Provide the [x, y] coordinate of the cell's center where the given text is located.  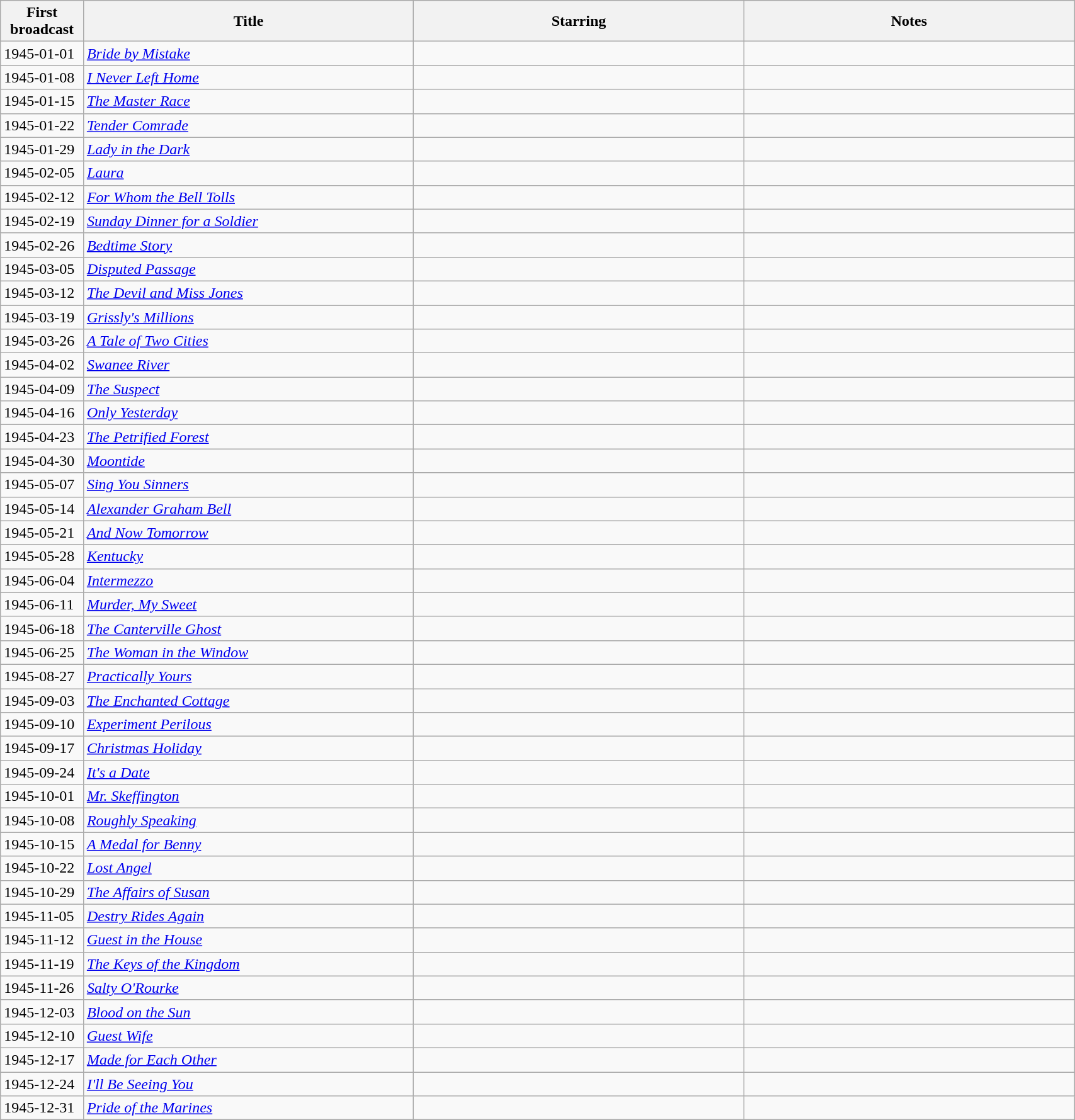
I Never Left Home [248, 77]
1945-01-01 [42, 54]
For Whom the Bell Tolls [248, 197]
1945-02-19 [42, 221]
Notes [909, 21]
1945-10-22 [42, 868]
1945-06-25 [42, 652]
1945-12-10 [42, 1036]
1945-04-02 [42, 365]
The Master Race [248, 101]
1945-12-31 [42, 1108]
A Medal for Benny [248, 844]
1945-02-12 [42, 197]
Mr. Skeffington [248, 796]
Laura [248, 173]
The Devil and Miss Jones [248, 293]
Starring [579, 21]
Bedtime Story [248, 245]
The Suspect [248, 389]
1945-06-04 [42, 580]
Made for Each Other [248, 1060]
1945-04-23 [42, 437]
1945-06-11 [42, 604]
Roughly Speaking [248, 820]
Pride of the Marines [248, 1108]
1945-12-24 [42, 1083]
Only Yesterday [248, 413]
1945-05-14 [42, 509]
Bride by Mistake [248, 54]
Sing You Sinners [248, 485]
The Keys of the Kingdom [248, 964]
1945-10-01 [42, 796]
1945-09-24 [42, 772]
The Canterville Ghost [248, 628]
Practically Yours [248, 676]
Tender Comrade [248, 125]
1945-01-15 [42, 101]
Guest in the House [248, 940]
1945-01-29 [42, 149]
Title [248, 21]
The Petrified Forest [248, 437]
Lady in the Dark [248, 149]
1945-12-03 [42, 1012]
Blood on the Sun [248, 1012]
Kentucky [248, 557]
1945-02-26 [42, 245]
A Tale of Two Cities [248, 341]
Grissly's Millions [248, 317]
First broadcast [42, 21]
1945-06-18 [42, 628]
The Woman in the Window [248, 652]
1945-09-03 [42, 701]
1945-03-19 [42, 317]
1945-09-10 [42, 725]
Sunday Dinner for a Soldier [248, 221]
Swanee River [248, 365]
The Enchanted Cottage [248, 701]
1945-11-12 [42, 940]
1945-05-28 [42, 557]
Experiment Perilous [248, 725]
1945-04-16 [42, 413]
1945-04-30 [42, 461]
1945-04-09 [42, 389]
1945-08-27 [42, 676]
1945-11-19 [42, 964]
Lost Angel [248, 868]
Christmas Holiday [248, 749]
Guest Wife [248, 1036]
Salty O'Rourke [248, 988]
1945-05-07 [42, 485]
Moontide [248, 461]
1945-12-17 [42, 1060]
It's a Date [248, 772]
The Affairs of Susan [248, 892]
I'll Be Seeing You [248, 1083]
Murder, My Sweet [248, 604]
And Now Tomorrow [248, 533]
1945-09-17 [42, 749]
Intermezzo [248, 580]
1945-03-12 [42, 293]
1945-10-08 [42, 820]
1945-03-26 [42, 341]
Alexander Graham Bell [248, 509]
1945-11-26 [42, 988]
1945-05-21 [42, 533]
1945-02-05 [42, 173]
1945-01-22 [42, 125]
1945-11-05 [42, 916]
1945-10-29 [42, 892]
Disputed Passage [248, 269]
1945-03-05 [42, 269]
1945-01-08 [42, 77]
1945-10-15 [42, 844]
Destry Rides Again [248, 916]
